Search for the cell housing the specified text and yield its (X, Y) center coordinate. 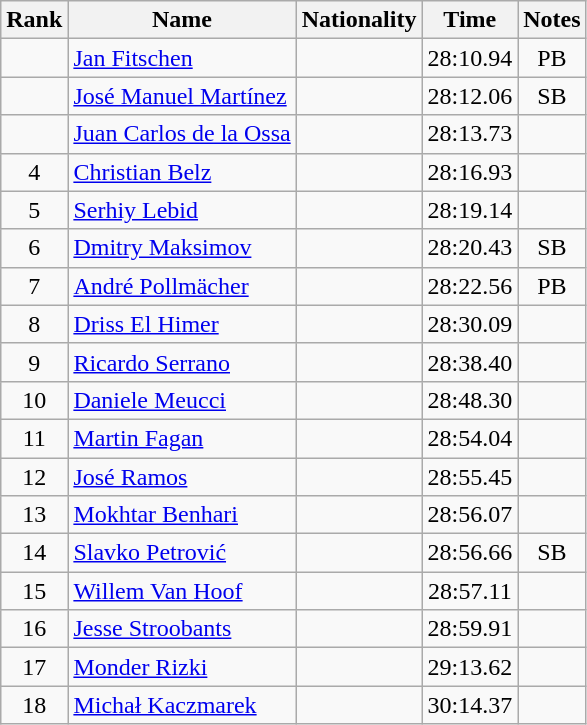
Christian Belz (182, 172)
28:56.66 (470, 553)
Slavko Petrović (182, 553)
11 (34, 438)
Jan Fitschen (182, 58)
16 (34, 629)
28:56.07 (470, 515)
Martin Fagan (182, 438)
28:38.40 (470, 362)
Willem Van Hoof (182, 591)
28:20.43 (470, 248)
30:14.37 (470, 705)
9 (34, 362)
17 (34, 667)
8 (34, 324)
28:48.30 (470, 400)
18 (34, 705)
Driss El Himer (182, 324)
10 (34, 400)
13 (34, 515)
Juan Carlos de la Ossa (182, 134)
Rank (34, 20)
Ricardo Serrano (182, 362)
15 (34, 591)
6 (34, 248)
28:30.09 (470, 324)
José Ramos (182, 477)
4 (34, 172)
Time (470, 20)
Monder Rizki (182, 667)
28:54.04 (470, 438)
Michał Kaczmarek (182, 705)
12 (34, 477)
Jesse Stroobants (182, 629)
Notes (552, 20)
28:16.93 (470, 172)
28:13.73 (470, 134)
André Pollmächer (182, 286)
Dmitry Maksimov (182, 248)
Mokhtar Benhari (182, 515)
José Manuel Martínez (182, 96)
29:13.62 (470, 667)
28:59.91 (470, 629)
28:55.45 (470, 477)
Nationality (359, 20)
Serhiy Lebid (182, 210)
28:19.14 (470, 210)
28:57.11 (470, 591)
28:10.94 (470, 58)
28:22.56 (470, 286)
5 (34, 210)
14 (34, 553)
28:12.06 (470, 96)
Name (182, 20)
7 (34, 286)
Daniele Meucci (182, 400)
